Locate the cell with the specified text and output its (x, y) center coordinate. 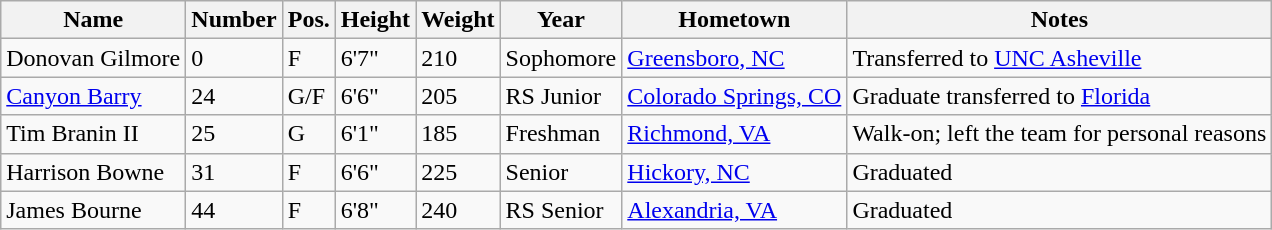
Freshman (561, 134)
Sophomore (561, 58)
Canyon Barry (94, 96)
G/F (308, 96)
Pos. (308, 20)
Notes (1060, 20)
Harrison Bowne (94, 172)
Alexandria, VA (734, 210)
G (308, 134)
6'7" (375, 58)
Transferred to UNC Asheville (1060, 58)
25 (234, 134)
Number (234, 20)
Hometown (734, 20)
James Bourne (94, 210)
24 (234, 96)
RS Senior (561, 210)
Richmond, VA (734, 134)
Hickory, NC (734, 172)
Weight (458, 20)
210 (458, 58)
240 (458, 210)
185 (458, 134)
44 (234, 210)
6'8" (375, 210)
Name (94, 20)
RS Junior (561, 96)
Donovan Gilmore (94, 58)
Tim Branin II (94, 134)
0 (234, 58)
Greensboro, NC (734, 58)
Walk-on; left the team for personal reasons (1060, 134)
225 (458, 172)
Graduate transferred to Florida (1060, 96)
Year (561, 20)
31 (234, 172)
Height (375, 20)
6'1" (375, 134)
205 (458, 96)
Senior (561, 172)
Colorado Springs, CO (734, 96)
